Return the (X, Y) coordinate for the center point of the cell that contains the specified text.  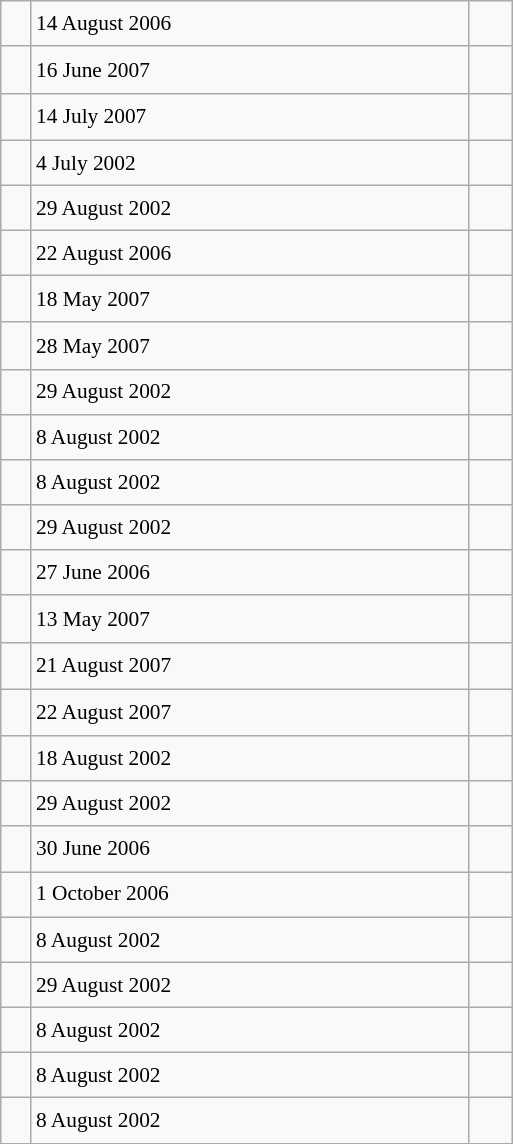
1 October 2006 (250, 894)
13 May 2007 (250, 618)
30 June 2006 (250, 848)
21 August 2007 (250, 666)
28 May 2007 (250, 346)
14 July 2007 (250, 116)
22 August 2007 (250, 712)
27 June 2006 (250, 572)
18 August 2002 (250, 758)
14 August 2006 (250, 24)
18 May 2007 (250, 300)
4 July 2002 (250, 162)
16 June 2007 (250, 70)
22 August 2006 (250, 252)
